Output the [x, y] coordinate of the center of the cell containing the given text.  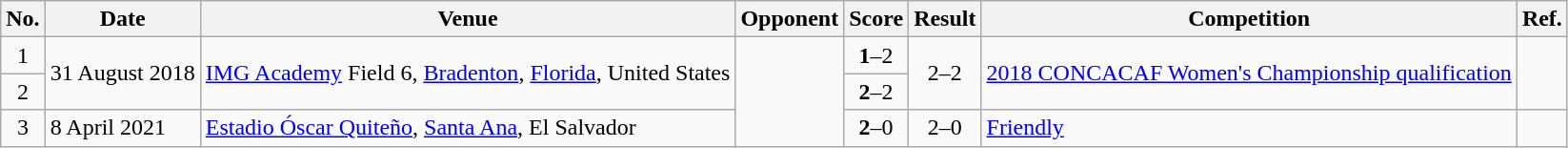
8 April 2021 [122, 128]
Date [122, 19]
Venue [468, 19]
Result [945, 19]
31 August 2018 [122, 74]
No. [23, 19]
Estadio Óscar Quiteño, Santa Ana, El Salvador [468, 128]
Opponent [790, 19]
Score [876, 19]
3 [23, 128]
Competition [1249, 19]
Ref. [1541, 19]
2018 CONCACAF Women's Championship qualification [1249, 74]
2 [23, 92]
1 [23, 55]
IMG Academy Field 6, Bradenton, Florida, United States [468, 74]
1–2 [876, 55]
Friendly [1249, 128]
